Search for the cell housing the specified text and yield its (x, y) center coordinate. 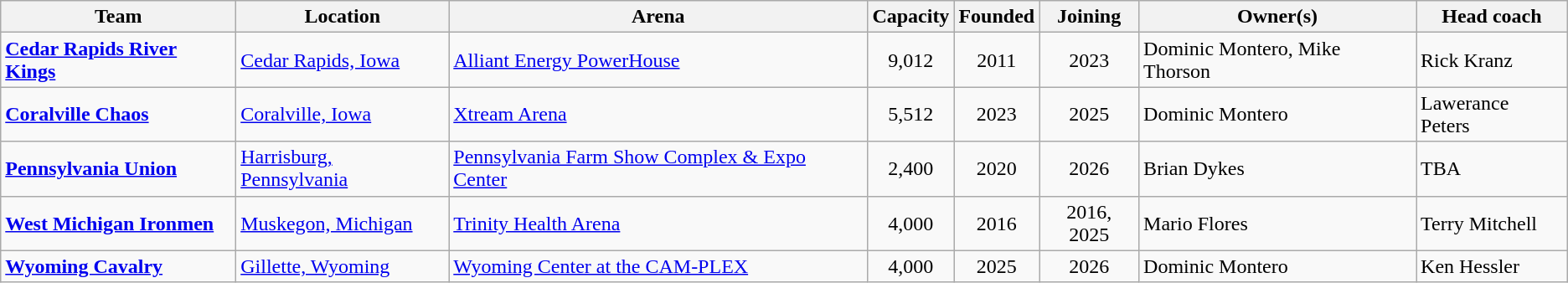
2,400 (911, 169)
Wyoming Center at the CAM-PLEX (658, 266)
Pennsylvania Union (119, 169)
Trinity Health Arena (658, 223)
Location (343, 17)
Gillette, Wyoming (343, 266)
Wyoming Cavalry (119, 266)
2011 (997, 60)
2016, 2025 (1089, 223)
West Michigan Ironmen (119, 223)
Capacity (911, 17)
Harrisburg, Pennsylvania (343, 169)
Team (119, 17)
Alliant Energy PowerHouse (658, 60)
Cedar Rapids River Kings (119, 60)
5,512 (911, 114)
Coralville, Iowa (343, 114)
Ken Hessler (1493, 266)
Lawerance Peters (1493, 114)
TBA (1493, 169)
Dominic Montero, Mike Thorson (1278, 60)
Xtream Arena (658, 114)
Arena (658, 17)
Brian Dykes (1278, 169)
Head coach (1493, 17)
2020 (997, 169)
Coralville Chaos (119, 114)
Terry Mitchell (1493, 223)
Founded (997, 17)
Rick Kranz (1493, 60)
Joining (1089, 17)
2016 (997, 223)
Cedar Rapids, Iowa (343, 60)
Mario Flores (1278, 223)
Muskegon, Michigan (343, 223)
9,012 (911, 60)
Pennsylvania Farm Show Complex & Expo Center (658, 169)
Owner(s) (1278, 17)
